Identify which cell holds the provided text, then report its [x, y] central coordinate. 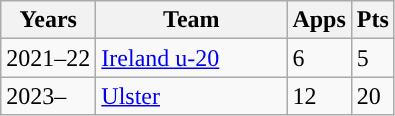
20 [372, 96]
Pts [372, 20]
5 [372, 58]
12 [319, 96]
Apps [319, 20]
Team [192, 20]
Ireland u-20 [192, 58]
2023– [48, 96]
2021–22 [48, 58]
Ulster [192, 96]
6 [319, 58]
Years [48, 20]
